Return [X, Y] of the center of cell containing provided text 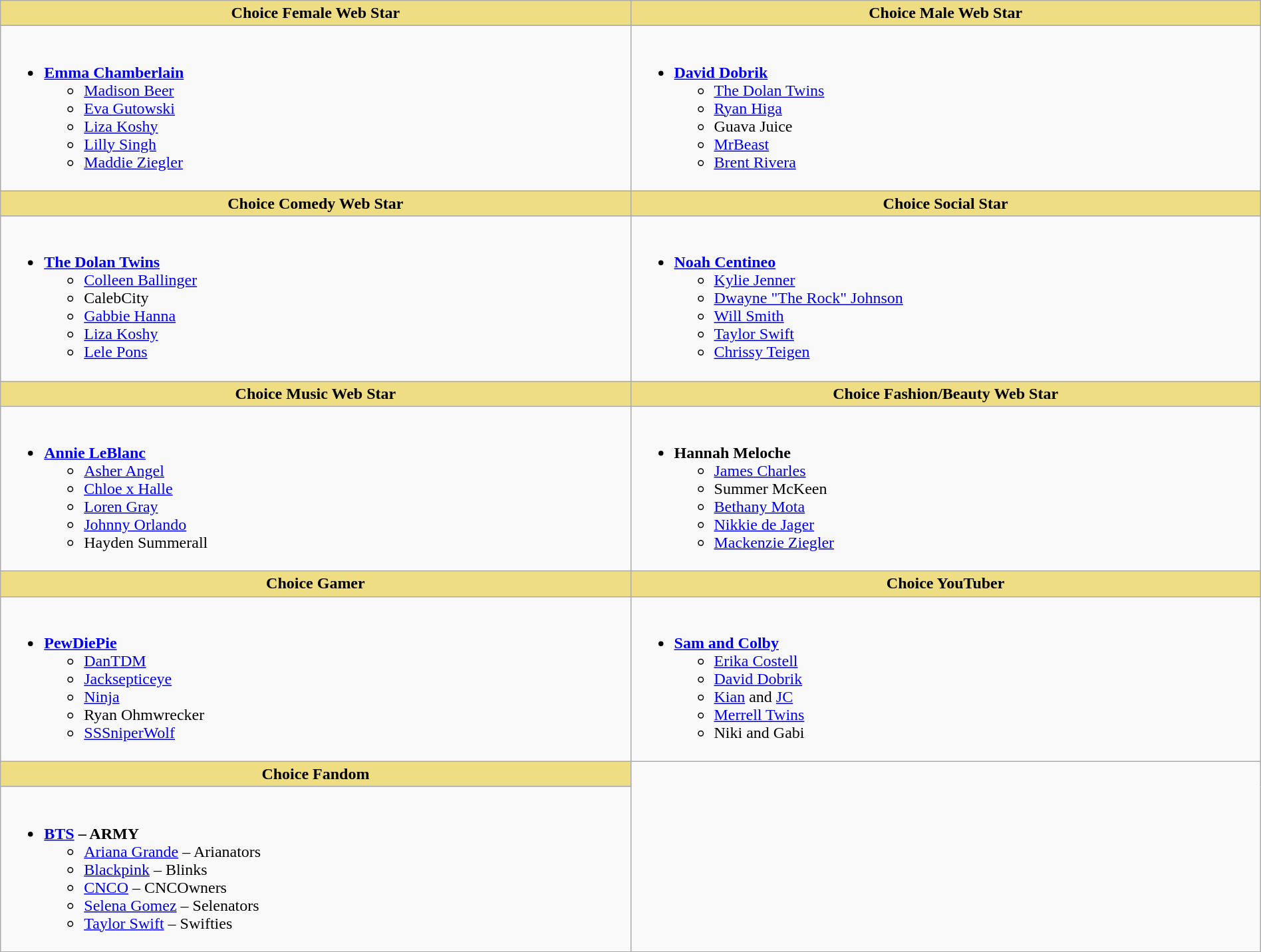
Choice Gamer [315, 584]
Choice Music Web Star [315, 394]
Choice Female Web Star [315, 13]
Emma ChamberlainMadison BeerEva GutowskiLiza KoshyLilly SinghMaddie Ziegler [315, 108]
Choice Male Web Star [946, 13]
Choice YouTuber [946, 584]
Choice Comedy Web Star [315, 203]
Choice Fashion/Beauty Web Star [946, 394]
Choice Social Star [946, 203]
Sam and ColbyErika CostellDavid DobrikKian and JCMerrell TwinsNiki and Gabi [946, 679]
Choice Fandom [315, 774]
The Dolan TwinsColleen BallingerCalebCityGabbie HannaLiza KoshyLele Pons [315, 298]
Hannah MelocheJames CharlesSummer McKeenBethany MotaNikkie de JagerMackenzie Ziegler [946, 489]
Noah CentineoKylie JennerDwayne "The Rock" JohnsonWill SmithTaylor SwiftChrissy Teigen [946, 298]
BTS – ARMYAriana Grande – ArianatorsBlackpink – BlinksCNCO – CNCOwnersSelena Gomez – SelenatorsTaylor Swift – Swifties [315, 869]
PewDiePieDanTDMJacksepticeyeNinjaRyan OhmwreckerSSSniperWolf [315, 679]
David DobrikThe Dolan TwinsRyan HigaGuava JuiceMrBeastBrent Rivera [946, 108]
Annie LeBlancAsher AngelChloe x HalleLoren GrayJohnny OrlandoHayden Summerall [315, 489]
